Output the (x, y) coordinate of the center of the cell containing the given text.  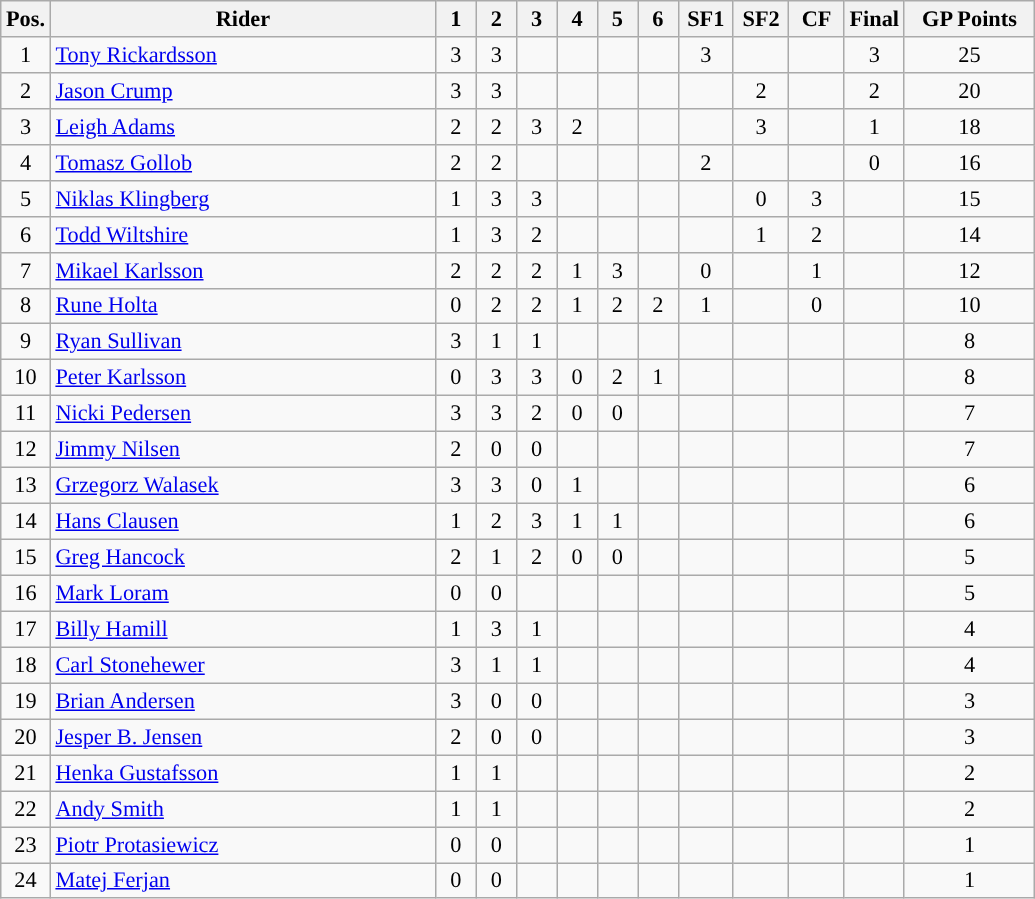
9 (26, 342)
Carl Stonehewer (242, 665)
13 (26, 485)
24 (26, 880)
Mark Loram (242, 593)
Jesper B. Jensen (242, 737)
Nicki Pedersen (242, 414)
21 (26, 773)
Tomasz Gollob (242, 162)
Niklas Klingberg (242, 198)
Brian Andersen (242, 701)
GP Points (969, 19)
Rider (242, 19)
SF2 (760, 19)
Mikael Karlsson (242, 270)
Grzegorz Walasek (242, 485)
SF1 (706, 19)
Tony Rickardsson (242, 55)
17 (26, 629)
Rune Holta (242, 306)
Ryan Sullivan (242, 342)
Billy Hamill (242, 629)
Piotr Protasiewicz (242, 844)
Matej Ferjan (242, 880)
Final (874, 19)
Andy Smith (242, 809)
11 (26, 414)
23 (26, 844)
Henka Gustafsson (242, 773)
CF (816, 19)
Pos. (26, 19)
Peter Karlsson (242, 378)
Hans Clausen (242, 521)
19 (26, 701)
Jason Crump (242, 90)
25 (969, 55)
Todd Wiltshire (242, 234)
Greg Hancock (242, 557)
Jimmy Nilsen (242, 450)
22 (26, 809)
Leigh Adams (242, 126)
